Return the [x, y] coordinate for the center point of the cell that contains the specified text.  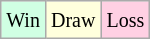
Loss [126, 20]
Draw [72, 20]
Win [24, 20]
